Scan for the cell matching the given text and deliver its [x, y] coordinate at center. 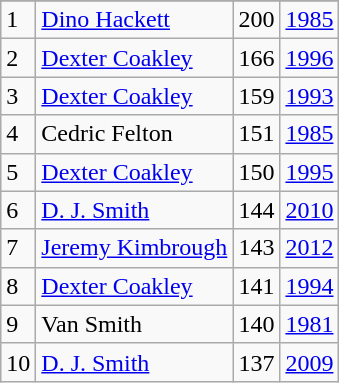
10 [18, 362]
200 [256, 20]
1993 [310, 96]
1996 [310, 58]
159 [256, 96]
2009 [310, 362]
3 [18, 96]
Jeremy Kimbrough [134, 248]
2010 [310, 210]
2 [18, 58]
8 [18, 286]
9 [18, 324]
6 [18, 210]
Van Smith [134, 324]
137 [256, 362]
Dino Hackett [134, 20]
141 [256, 286]
2012 [310, 248]
140 [256, 324]
Cedric Felton [134, 134]
1995 [310, 172]
143 [256, 248]
4 [18, 134]
1 [18, 20]
166 [256, 58]
151 [256, 134]
7 [18, 248]
144 [256, 210]
150 [256, 172]
1994 [310, 286]
5 [18, 172]
1981 [310, 324]
